Return the [X, Y] coordinate for the center point of the cell that contains the specified text.  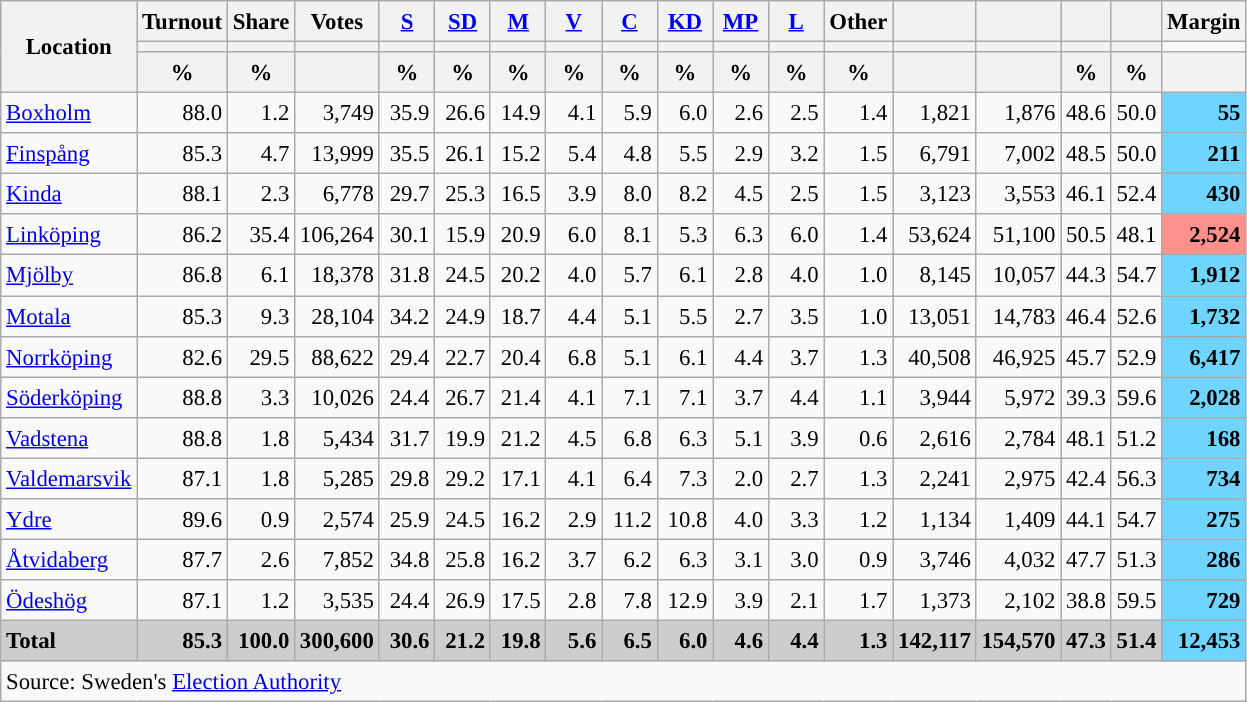
2,241 [934, 478]
34.2 [407, 316]
29.2 [463, 478]
211 [1204, 154]
8.1 [630, 234]
8.0 [630, 194]
47.3 [1086, 640]
31.7 [407, 438]
53,624 [934, 234]
20.4 [518, 356]
88.0 [182, 114]
2,616 [934, 438]
88.1 [182, 194]
44.1 [1086, 520]
19.9 [463, 438]
1,912 [1204, 276]
51,100 [1018, 234]
47.7 [1086, 560]
5.7 [630, 276]
26.1 [463, 154]
1,821 [934, 114]
26.6 [463, 114]
7.8 [630, 600]
29.7 [407, 194]
13,051 [934, 316]
24.9 [463, 316]
5,285 [338, 478]
Margin [1204, 22]
52.6 [1136, 316]
7,852 [338, 560]
1,876 [1018, 114]
56.3 [1136, 478]
Location [69, 47]
168 [1204, 438]
4.8 [630, 154]
Åtvidaberg [69, 560]
35.4 [260, 234]
2.0 [741, 478]
3.5 [796, 316]
Söderköping [69, 398]
40,508 [934, 356]
Norrköping [69, 356]
16.5 [518, 194]
38.8 [1086, 600]
8,145 [934, 276]
Vadstena [69, 438]
45.7 [1086, 356]
1,373 [934, 600]
2.1 [796, 600]
3,123 [934, 194]
48.6 [1086, 114]
4.7 [260, 154]
L [796, 22]
18,378 [338, 276]
28,104 [338, 316]
Mjölby [69, 276]
8.2 [685, 194]
17.5 [518, 600]
Kinda [69, 194]
KD [685, 22]
3,746 [934, 560]
6,417 [1204, 356]
3,553 [1018, 194]
1.1 [858, 398]
Ödeshög [69, 600]
34.8 [407, 560]
6,778 [338, 194]
5.9 [630, 114]
729 [1204, 600]
46,925 [1018, 356]
6.2 [630, 560]
286 [1204, 560]
88,622 [338, 356]
44.3 [1086, 276]
Ydre [69, 520]
10,026 [338, 398]
13,999 [338, 154]
48.5 [1086, 154]
2.3 [260, 194]
15.2 [518, 154]
734 [1204, 478]
82.6 [182, 356]
SD [463, 22]
30.6 [407, 640]
6.5 [630, 640]
Linköping [69, 234]
59.5 [1136, 600]
29.5 [260, 356]
Other [858, 22]
2,784 [1018, 438]
3.0 [796, 560]
4.6 [741, 640]
100.0 [260, 640]
35.9 [407, 114]
17.1 [518, 478]
Share [260, 22]
275 [1204, 520]
10,057 [1018, 276]
14,783 [1018, 316]
89.6 [182, 520]
Votes [338, 22]
25.9 [407, 520]
26.7 [463, 398]
46.4 [1086, 316]
21.4 [518, 398]
3,749 [338, 114]
0.6 [858, 438]
6,791 [934, 154]
2,524 [1204, 234]
30.1 [407, 234]
14.9 [518, 114]
300,600 [338, 640]
9.3 [260, 316]
52.9 [1136, 356]
430 [1204, 194]
106,264 [338, 234]
29.4 [407, 356]
15.9 [463, 234]
MP [741, 22]
86.8 [182, 276]
5,972 [1018, 398]
5.4 [574, 154]
Valdemarsvik [69, 478]
31.8 [407, 276]
3.1 [741, 560]
Turnout [182, 22]
Source: Sweden's Election Authority [624, 682]
4,032 [1018, 560]
51.2 [1136, 438]
19.8 [518, 640]
154,570 [1018, 640]
5,434 [338, 438]
1,409 [1018, 520]
51.4 [1136, 640]
20.9 [518, 234]
12,453 [1204, 640]
20.2 [518, 276]
35.5 [407, 154]
1,732 [1204, 316]
55 [1204, 114]
5.3 [685, 234]
87.7 [182, 560]
39.3 [1086, 398]
12.9 [685, 600]
7,002 [1018, 154]
3,944 [934, 398]
59.6 [1136, 398]
42.4 [1086, 478]
M [518, 22]
142,117 [934, 640]
Finspång [69, 154]
2,975 [1018, 478]
Boxholm [69, 114]
Total [69, 640]
22.7 [463, 356]
50.5 [1086, 234]
3,535 [338, 600]
C [630, 22]
52.4 [1136, 194]
29.8 [407, 478]
51.3 [1136, 560]
1,134 [934, 520]
6.4 [630, 478]
18.7 [518, 316]
25.8 [463, 560]
7.3 [685, 478]
V [574, 22]
10.8 [685, 520]
1.7 [858, 600]
11.2 [630, 520]
Motala [69, 316]
S [407, 22]
3.2 [796, 154]
86.2 [182, 234]
2,102 [1018, 600]
26.9 [463, 600]
46.1 [1086, 194]
2,574 [338, 520]
25.3 [463, 194]
5.6 [574, 640]
2,028 [1204, 398]
